Detect which cell encompasses the target text, then output its (X, Y) center coordinate. 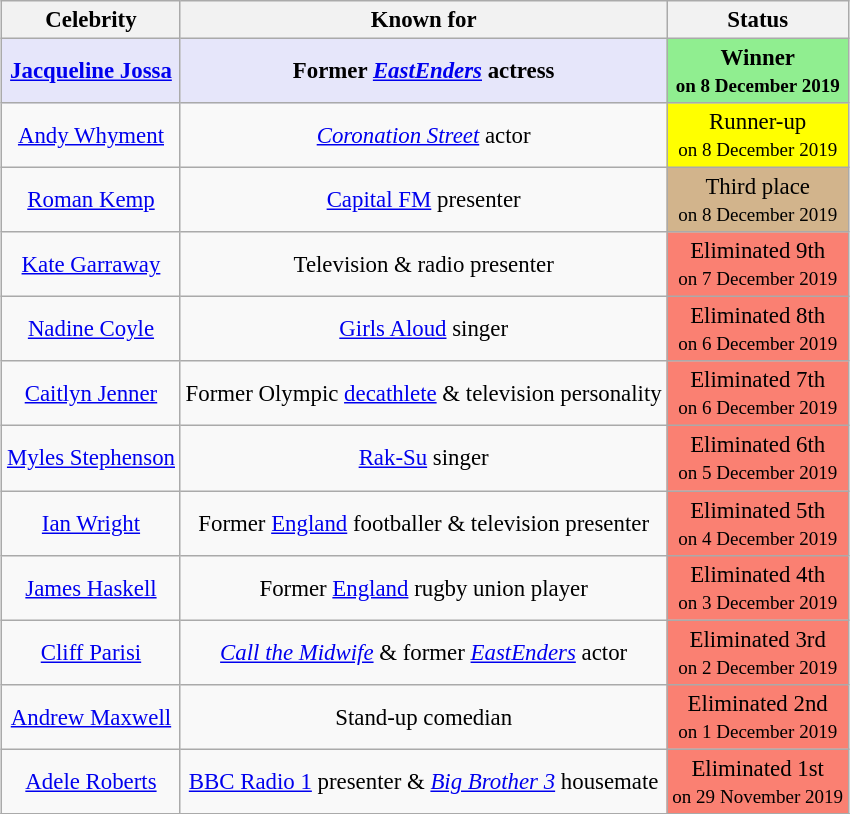
Call the Midwife & former EastEnders actor (424, 652)
Andy Whyment (92, 136)
Former England footballer & television presenter (424, 522)
Stand-up comedian (424, 716)
Eliminated 6thon 5 December 2019 (758, 458)
Capital FM presenter (424, 200)
BBC Radio 1 presenter & Big Brother 3 housemate (424, 782)
Myles Stephenson (92, 458)
Eliminated 9thon 7 December 2019 (758, 264)
Runner-upon 8 December 2019 (758, 136)
Roman Kemp (92, 200)
Rak-Su singer (424, 458)
Winneron 8 December 2019 (758, 70)
Former EastEnders actress (424, 70)
Eliminated 2ndon 1 December 2019 (758, 716)
Celebrity (92, 20)
Eliminated 3rdon 2 December 2019 (758, 652)
Eliminated 1ston 29 November 2019 (758, 782)
Status (758, 20)
Eliminated 8thon 6 December 2019 (758, 330)
Former Olympic decathlete & television personality (424, 394)
Third placeon 8 December 2019 (758, 200)
Eliminated 4thon 3 December 2019 (758, 588)
James Haskell (92, 588)
Jacqueline Jossa (92, 70)
Andrew Maxwell (92, 716)
Ian Wright (92, 522)
Adele Roberts (92, 782)
Kate Garraway (92, 264)
Cliff Parisi (92, 652)
Coronation Street actor (424, 136)
Eliminated 7thon 6 December 2019 (758, 394)
Eliminated 5thon 4 December 2019 (758, 522)
Former England rugby union player (424, 588)
Television & radio presenter (424, 264)
Nadine Coyle (92, 330)
Caitlyn Jenner (92, 394)
Girls Aloud singer (424, 330)
Known for (424, 20)
